Provide the [x, y] coordinate of the cell's center where the given text is located.  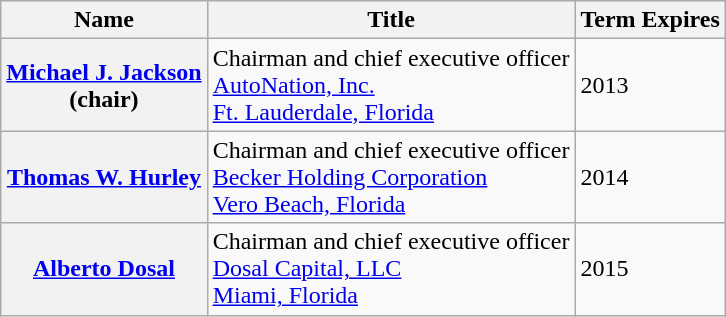
Chairman and chief executive officerDosal Capital, LLCMiami, Florida [391, 269]
Michael J. Jackson(chair) [104, 85]
2013 [650, 85]
Chairman and chief executive officerAutoNation, Inc.Ft. Lauderdale, Florida [391, 85]
Chairman and chief executive officerBecker Holding CorporationVero Beach, Florida [391, 177]
Term Expires [650, 20]
Thomas W. Hurley [104, 177]
2015 [650, 269]
Title [391, 20]
Alberto Dosal [104, 269]
2014 [650, 177]
Name [104, 20]
